Identify which cell holds the provided text, then report its (x, y) central coordinate. 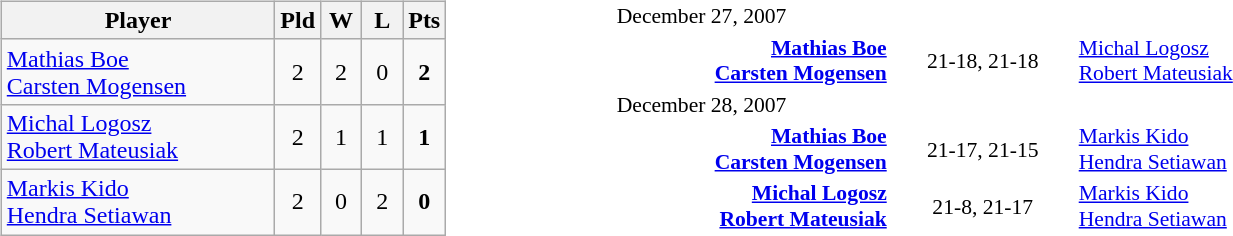
L (382, 20)
21-8, 21-17 (982, 206)
W (342, 20)
21-18, 21-18 (982, 61)
Player (138, 20)
Markis Kido Hendra Setiawan (138, 202)
Pld (298, 20)
21-17, 21-15 (982, 149)
Pts (424, 20)
